Extract the (X, Y) coordinate from the center of the cell holding the provided text.  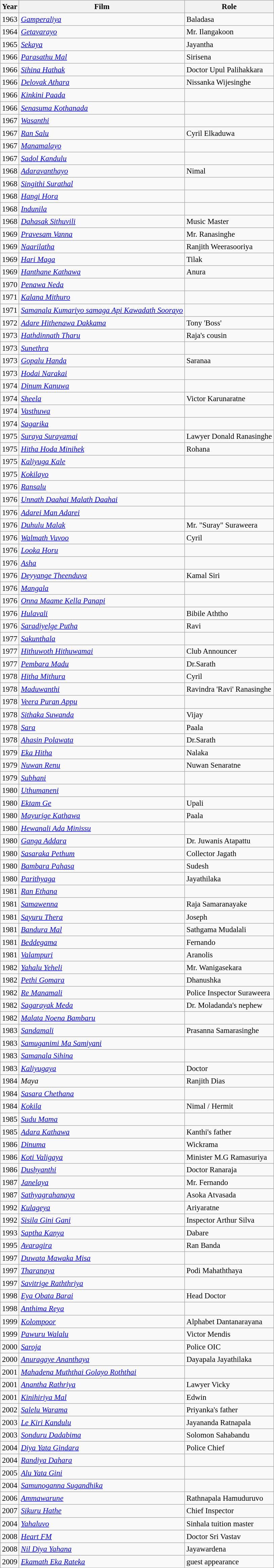
Pembara Madu (102, 664)
Podi Mahaththaya (229, 1271)
Heart FM (102, 1536)
Nissanka Wijesinghe (229, 82)
1964 (10, 32)
Raja Samaranayake (229, 904)
Unnath Daahai Malath Daahai (102, 500)
Ravindra 'Ravi' Ranasinghe (229, 689)
Sisila Gini Gani (102, 1220)
Delovak Athara (102, 82)
Baladasa (229, 20)
Hitha Hoda Minihek (102, 449)
Sayuru Thera (102, 917)
Sunethra (102, 348)
Ganga Addara (102, 841)
Jayathilaka (229, 879)
Pravesam Vanna (102, 234)
Mangala (102, 588)
Music Master (229, 222)
Nalaka (229, 753)
Kamal Siri (229, 576)
Dabare (229, 1233)
Nuwan Renu (102, 765)
Bandura Mal (102, 929)
Victor Mendis (229, 1334)
Re Manamali (102, 993)
Lawyer Donald Ranasinghe (229, 436)
Malata Noena Bambaru (102, 1018)
Adaravanthayo (102, 171)
Indunila (102, 209)
Hangi Hora (102, 196)
Eya Obata Barai (102, 1296)
Beddegama (102, 942)
Lawyer Vicky (229, 1385)
Role (229, 7)
Rohana (229, 449)
Penawa Neda (102, 285)
Le Kiri Kandulu (102, 1422)
Hodai Narakai (102, 373)
Gopalu Handa (102, 361)
Hari Maga (102, 260)
Janelaya (102, 1182)
Subhani (102, 778)
1995 (10, 1246)
Mr. Wanigasekara (229, 967)
Kulageya (102, 1208)
Kokilayo (102, 474)
Salelu Warama (102, 1410)
Koti Valigaya (102, 1157)
Pethi Gomara (102, 980)
2007 (10, 1511)
Manamalayo (102, 146)
Avaragira (102, 1246)
Doctor Ranaraja (229, 1170)
Saradiyelge Putha (102, 626)
Inspector Arthur Silva (229, 1220)
Gamperaliya (102, 20)
Vijay (229, 715)
Savitrige Raththriya (102, 1284)
Sathgama Mudalali (229, 929)
Police Chief (229, 1448)
Wickrama (229, 1144)
Samanala Kumariyo samaga Api Kawadath Soorayo (102, 310)
Police Inspector Suraweera (229, 993)
Asoka Atvasada (229, 1195)
Sirisena (229, 57)
Nil Diya Yahana (102, 1549)
Raja's cousin (229, 335)
Sara (102, 727)
Samawenna (102, 904)
Maduwanthi (102, 689)
Uthumaneni (102, 791)
Dinuma (102, 1144)
Sasaraka Pethum (102, 854)
Ransalu (102, 487)
Doctor Upul Palihakkara (229, 70)
Edwin (229, 1397)
Adara Kathawa (102, 1132)
Jayawardena (229, 1549)
Mayurige Kathawa (102, 816)
Victor Karunaratne (229, 398)
Ranjith Weerasooriya (229, 247)
Club Announcer (229, 651)
Samuganimi Ma Samiyani (102, 1043)
Mr. "Suray" Suraweera (229, 525)
Eka Hitha (102, 753)
Saptha Kanya (102, 1233)
Hithuwoth Hithuwamai (102, 651)
2009 (10, 1562)
Dr. Moladanda's nephew (229, 1005)
Dr. Juwanis Atapattu (229, 841)
Cyril Elkaduwa (229, 133)
Sathyagrahanaya (102, 1195)
Diya Yata Gindara (102, 1448)
2002 (10, 1410)
Ekamath Eka Rateka (102, 1562)
Parasathu Mal (102, 57)
Sagarika (102, 424)
Joseph (229, 917)
Randiya Dahara (102, 1460)
Priyanka's father (229, 1410)
Ektam Ge (102, 803)
Yahalu Yeheli (102, 967)
Doctor Sri Vastav (229, 1536)
Collector Jagath (229, 854)
Senasuma Kothanada (102, 108)
Sikuru Hathe (102, 1511)
Samunoganna Sugandhika (102, 1486)
1965 (10, 45)
Nimal (229, 171)
Mr. Ilangakoon (229, 32)
Anthima Reya (102, 1309)
Mr. Ranasinghe (229, 234)
Ravi (229, 626)
Hanthane Kathawa (102, 272)
Dayapala Jayathilaka (229, 1359)
Kinihiriya Mal (102, 1397)
Tilak (229, 260)
Year (10, 7)
1993 (10, 1233)
Looka Horu (102, 550)
Sandamali (102, 1031)
1972 (10, 323)
Vasthuwa (102, 411)
Sudesh (229, 866)
Aranolis (229, 955)
Adare Hithenawa Dakkama (102, 323)
Samanala Sihina (102, 1056)
Deyyange Theenduva (102, 576)
Alphabet Dantanarayana (229, 1322)
Sadol Kandulu (102, 158)
Sudu Mama (102, 1119)
Kaliyugaya (102, 1069)
Kalana Mithuro (102, 298)
Anuragaye Ananthaya (102, 1359)
Tharanaya (102, 1271)
Suraya Surayamai (102, 436)
Bibile Aththo (229, 613)
Jayananda Ratnapala (229, 1422)
2005 (10, 1473)
Jayantha (229, 45)
Duwata Mawaka Misa (102, 1258)
Fernando (229, 942)
Bambara Pahasa (102, 866)
Sekaya (102, 45)
Valampuri (102, 955)
Hathdinnath Tharu (102, 335)
Sihina Hathak (102, 70)
Rathnapala Hamuduruvo (229, 1498)
Parithyaga (102, 879)
Kaliyuga Kale (102, 462)
Anura (229, 272)
Mr. Fernando (229, 1182)
Naarilatha (102, 247)
Nimal / Hermit (229, 1107)
Upali (229, 803)
Maya (102, 1081)
Ariyaratne (229, 1208)
Pawuru Walalu (102, 1334)
Onna Maame Kella Panapi (102, 601)
Prasanna Samarasinghe (229, 1031)
Ahasin Polawata (102, 740)
Ran Banda (229, 1246)
Police OIC (229, 1347)
Singithi Surathal (102, 184)
Kanthi's father (229, 1132)
Sonduru Dadabima (102, 1435)
Duhulu Malak (102, 525)
guest appearance (229, 1562)
Hewanali Ada Minissu (102, 829)
Walmath Vuvoo (102, 538)
Film (102, 7)
Solomon Sahabandu (229, 1435)
Ammawarune (102, 1498)
1963 (10, 20)
Dahasak Sithuvili (102, 222)
Kolompoor (102, 1322)
Ranjith Dias (229, 1081)
Asha (102, 563)
Chief Inspector (229, 1511)
Saranaa (229, 361)
Alu Yata Gini (102, 1473)
Sithaka Suwanda (102, 715)
Getavarayo (102, 32)
Veera Puran Appu (102, 702)
Kokila (102, 1107)
Adarei Man Adarei (102, 512)
Head Doctor (229, 1296)
Sasara Chethana (102, 1094)
Sinhala tuition master (229, 1524)
Dinum Kanuwa (102, 386)
Minister M.G Ramasuriya (229, 1157)
Dushyanthi (102, 1170)
Wasanthi (102, 120)
Mahadena Muththai Golayo Roththai (102, 1372)
Kinkini Paada (102, 95)
Dhanushka (229, 980)
Sagarayak Meda (102, 1005)
Sakunthala (102, 639)
Doctor (229, 1069)
Yahaluvo (102, 1524)
1970 (10, 285)
Anantha Rathriya (102, 1385)
Tony 'Boss' (229, 323)
Saroja (102, 1347)
Hitha Mithura (102, 677)
Sheela (102, 398)
Ran Ethana (102, 891)
Ran Salu (102, 133)
Hulavali (102, 613)
2006 (10, 1498)
Nuwan Senaratne (229, 765)
